Provide the (X, Y) coordinate of the cell's center where the given text is located.  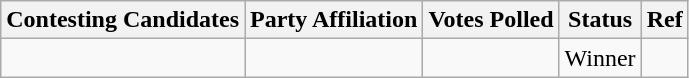
Winner (600, 58)
Ref (664, 20)
Party Affiliation (334, 20)
Votes Polled (491, 20)
Status (600, 20)
Contesting Candidates (123, 20)
